Search for the cell housing the specified text and yield its (X, Y) center coordinate. 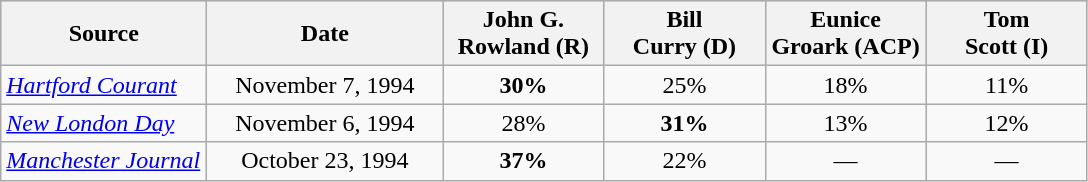
22% (684, 161)
New London Day (104, 123)
25% (684, 85)
November 7, 1994 (325, 85)
31% (684, 123)
28% (524, 123)
30% (524, 85)
John G.Rowland (R) (524, 34)
October 23, 1994 (325, 161)
37% (524, 161)
EuniceGroark (ACP) (846, 34)
12% (1006, 123)
Manchester Journal (104, 161)
13% (846, 123)
11% (1006, 85)
TomScott (I) (1006, 34)
18% (846, 85)
Date (325, 34)
Source (104, 34)
November 6, 1994 (325, 123)
Hartford Courant (104, 85)
BillCurry (D) (684, 34)
